Locate the cell with the specified text and output its (X, Y) center coordinate. 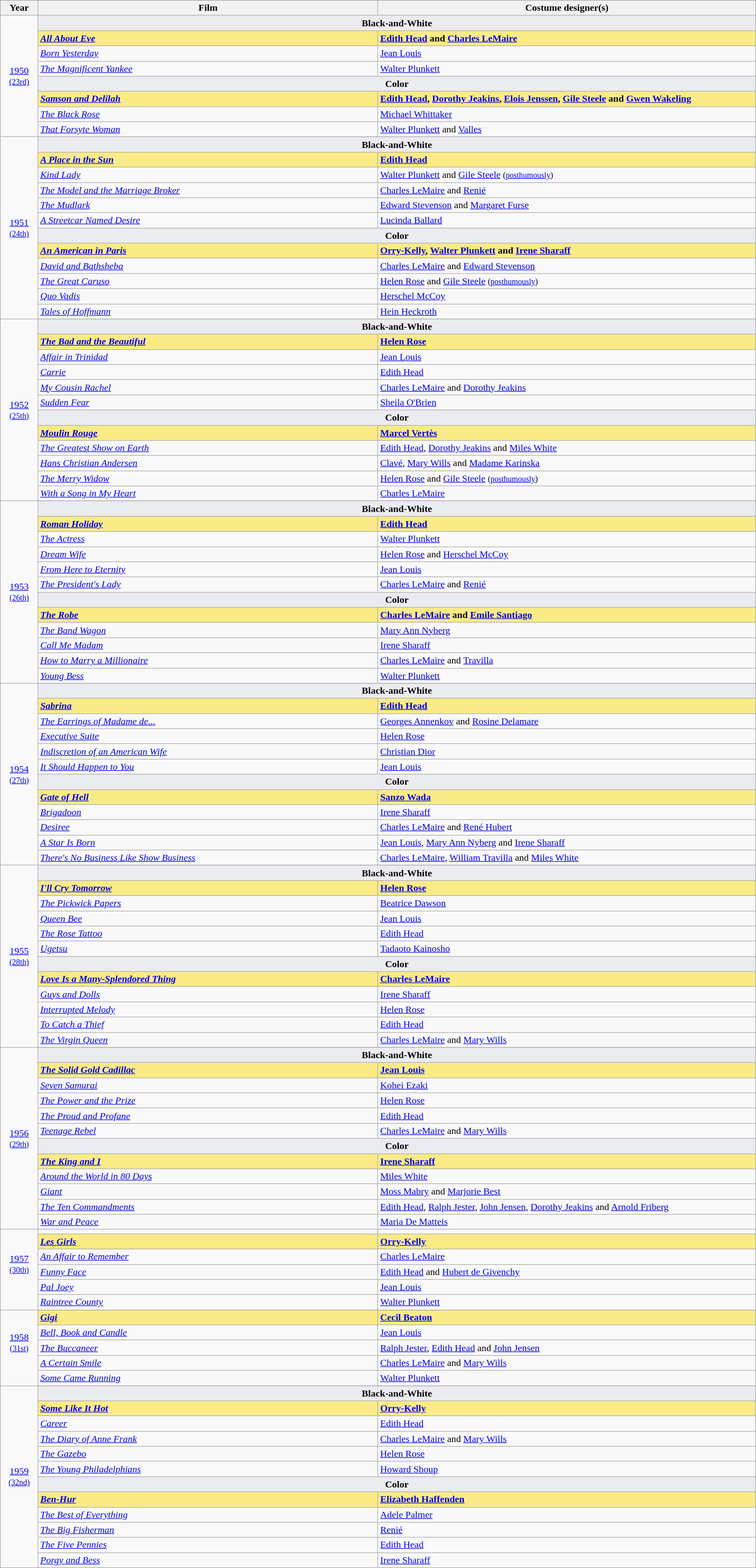
Kind Lady (208, 175)
Porgy and Bess (208, 1560)
The Gazebo (208, 1454)
The Model and the Marriage Broker (208, 190)
Around the World in 80 Days (208, 1176)
Cecil Beaton (567, 1317)
Tadaoto Kainosho (567, 949)
1952(25th) (19, 410)
Bell, Book and Candle (208, 1332)
The Merry Widow (208, 478)
Samson and Delilah (208, 99)
Career (208, 1424)
Film (208, 8)
Walter Plunkett and Gile Steele (posthumously) (567, 175)
The President's Lady (208, 584)
Sudden Fear (208, 402)
Teenage Rebel (208, 1131)
Desiree (208, 827)
Jean Louis, Mary Ann Nyberg and Irene Sharaff (567, 842)
Sheila O'Brien (567, 402)
Edith Head, Dorothy Jeakins and Miles White (567, 448)
That Forsyte Woman (208, 129)
Gate of Hell (208, 797)
An Affair to Remember (208, 1257)
The Black Rose (208, 114)
The Robe (208, 615)
1954(27th) (19, 774)
Funny Face (208, 1272)
The Ten Commandments (208, 1207)
Sanzo Wada (567, 797)
Young Bess (208, 676)
Adele Palmer (567, 1515)
1955(28th) (19, 956)
Howard Shoup (567, 1469)
The Diary of Anne Frank (208, 1439)
Carrie (208, 372)
The Greatest Show on Earth (208, 448)
The Five Pennies (208, 1545)
David and Bathsheba (208, 266)
Brigadoon (208, 812)
Lucinda Ballard (567, 220)
Tales of Hoffmann (208, 311)
A Star Is Born (208, 842)
Orry-Kelly, Walter Plunkett and Irene Sharaff (567, 251)
A Certain Smile (208, 1363)
How to Marry a Millionaire (208, 660)
The Bad and the Beautiful (208, 342)
Love Is a Many-Splendored Thing (208, 979)
All About Eve (208, 38)
Seven Samurai (208, 1085)
The Solid Gold Cadillac (208, 1070)
The Big Fisherman (208, 1530)
The Earrings of Madame de... (208, 721)
Christian Dior (567, 752)
Charles LeMaire and Emile Santiago (567, 615)
Some Like It Hot (208, 1409)
1959(32nd) (19, 1477)
1957(30th) (19, 1269)
Charles LeMaire, William Travilla and Miles White (567, 858)
1951(24th) (19, 228)
Hein Heckroth (567, 311)
Charles LeMaire and Dorothy Jeakins (567, 387)
Clavé, Mary Wills and Madame Karinska (567, 463)
Moss Mabry and Marjorie Best (567, 1192)
Gigi (208, 1317)
The Mudlark (208, 205)
Les Girls (208, 1241)
Miles White (567, 1176)
Call Me Madam (208, 645)
The Magnificent Yankee (208, 69)
To Catch a Thief (208, 1025)
The Buccaneer (208, 1348)
1950(23rd) (19, 76)
Moulin Rouge (208, 433)
There's No Business Like Show Business (208, 858)
Some Came Running (208, 1378)
Giant (208, 1192)
The Actress (208, 539)
Edward Stevenson and Margaret Furse (567, 205)
The Rose Tattoo (208, 934)
Charles LeMaire and Edward Stevenson (567, 266)
The Power and the Prize (208, 1100)
The Great Caruso (208, 281)
Beatrice Dawson (567, 903)
From Here to Eternity (208, 569)
Ben-Hur (208, 1499)
I'll Cry Tomorrow (208, 888)
Michael Whittaker (567, 114)
Interrupted Melody (208, 1009)
A Place in the Sun (208, 159)
Costume designer(s) (567, 8)
Edith Head, Ralph Jester, John Jensen, Dorothy Jeakins and Arnold Friberg (567, 1207)
Herschel McCoy (567, 296)
The Best of Everything (208, 1515)
Guys and Dolls (208, 994)
Raintree County (208, 1302)
Roman Holiday (208, 524)
Queen Bee (208, 918)
Hans Christian Andersen (208, 463)
My Cousin Rachel (208, 387)
The King and I (208, 1161)
A Streetcar Named Desire (208, 220)
Elizabeth Haffenden (567, 1499)
Georges Annenkov and Rosine Delamare (567, 721)
Helen Rose and Herschel McCoy (567, 554)
The Proud and Profane (208, 1116)
Walter Plunkett and Valles (567, 129)
Dream Wife (208, 554)
War and Peace (208, 1222)
Edith Head, Dorothy Jeakins, Elois Jenssen, Gile Steele and Gwen Wakeling (567, 99)
Ugetsu (208, 949)
Edith Head and Hubert de Givenchy (567, 1272)
Indiscretion of an American Wife (208, 752)
Maria De Matteis (567, 1222)
Born Yesterday (208, 53)
Charles LeMaire and René Hubert (567, 827)
1958(31st) (19, 1348)
The Pickwick Papers (208, 903)
Year (19, 8)
Sabrina (208, 706)
It Should Happen to You (208, 767)
1956(29th) (19, 1139)
Mary Ann Nyberg (567, 630)
Affair in Trinidad (208, 357)
Ralph Jester, Edith Head and John Jensen (567, 1348)
The Young Philadelphians (208, 1469)
1953(26th) (19, 592)
Charles LeMaire and Travilla (567, 660)
An American in Paris (208, 251)
Kohei Ezaki (567, 1085)
Renié (567, 1530)
With a Song in My Heart (208, 494)
Pal Joey (208, 1287)
Quo Vadis (208, 296)
Executive Suite (208, 736)
The Virgin Queen (208, 1040)
Edith Head and Charles LeMaire (567, 38)
The Band Wagon (208, 630)
Marcel Vertès (567, 433)
